Identify which cell holds the provided text, then report its [x, y] central coordinate. 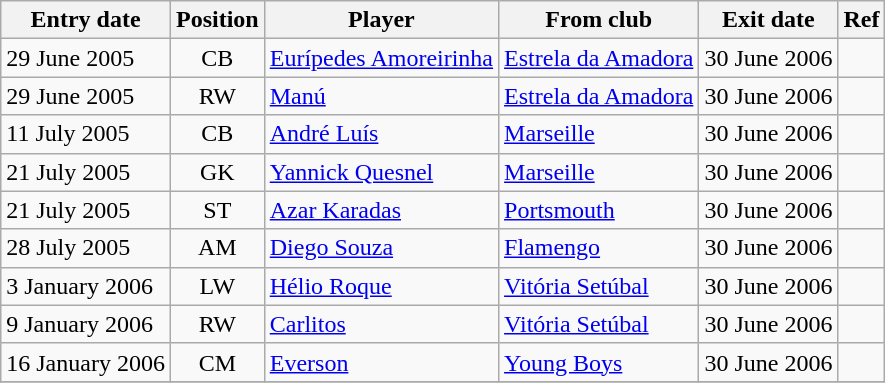
LW [217, 286]
Flamengo [599, 248]
GK [217, 172]
From club [599, 20]
16 January 2006 [86, 362]
CM [217, 362]
11 July 2005 [86, 134]
9 January 2006 [86, 324]
Azar Karadas [381, 210]
Hélio Roque [381, 286]
Eurípedes Amoreirinha [381, 58]
ST [217, 210]
28 July 2005 [86, 248]
Young Boys [599, 362]
Yannick Quesnel [381, 172]
Ref [862, 20]
Manú [381, 96]
Exit date [768, 20]
Player [381, 20]
Position [217, 20]
Everson [381, 362]
3 January 2006 [86, 286]
Entry date [86, 20]
Portsmouth [599, 210]
AM [217, 248]
André Luís [381, 134]
Diego Souza [381, 248]
Carlitos [381, 324]
